Scan for the cell matching the given text and deliver its (x, y) coordinate at center. 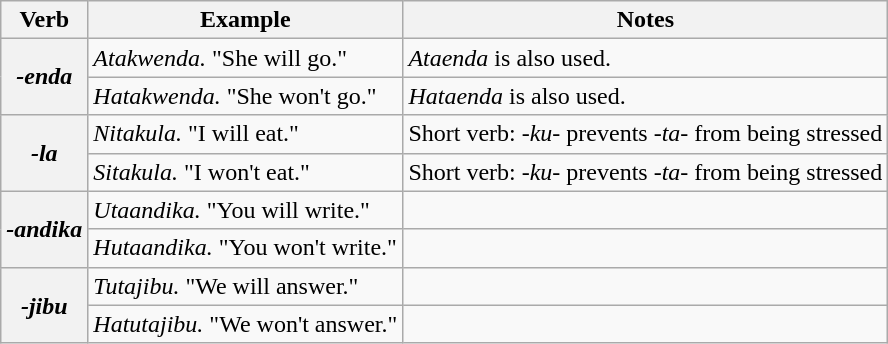
Nitakula. "I will eat." (246, 134)
Hutaandika. "You won't write." (246, 248)
Verb (44, 20)
Notes (646, 20)
Sitakula. "I won't eat." (246, 172)
Atakwenda. "She will go." (246, 58)
Hatutajibu. "We won't answer." (246, 324)
Hatakwenda. "She won't go." (246, 96)
-enda (44, 77)
-jibu (44, 305)
Utaandika. "You will write." (246, 210)
-la (44, 153)
Tutajibu. "We will answer." (246, 286)
Example (246, 20)
-andika (44, 229)
Ataenda is also used. (646, 58)
Hataenda is also used. (646, 96)
